Search for the cell housing the specified text and yield its (x, y) center coordinate. 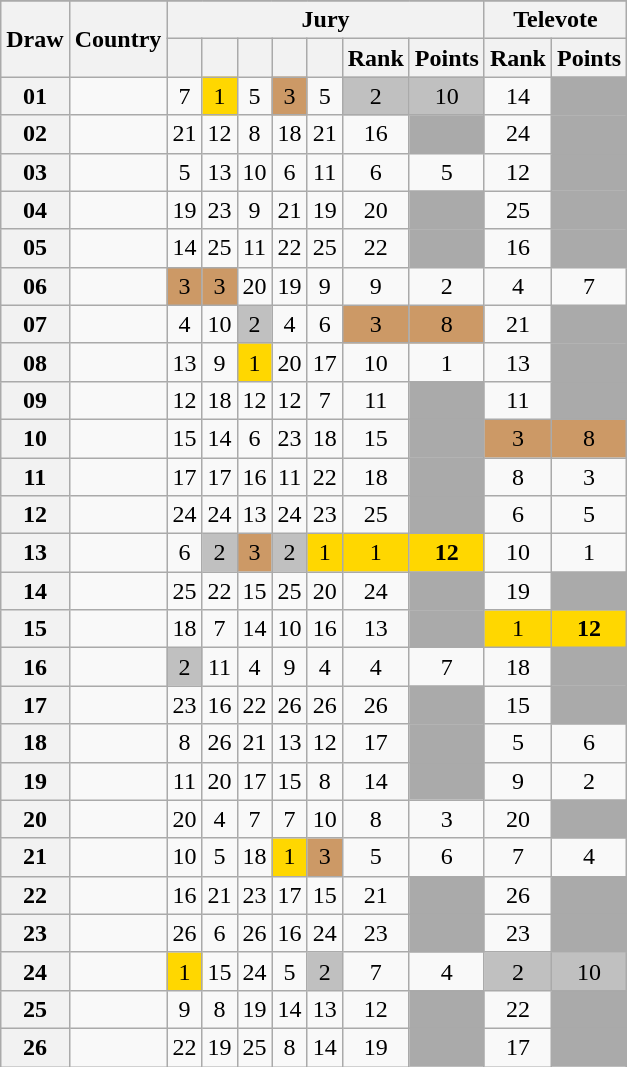
09 (35, 400)
Jury (326, 20)
08 (35, 362)
02 (35, 134)
Draw (35, 39)
07 (35, 324)
04 (35, 210)
06 (35, 286)
01 (35, 96)
Country (118, 39)
Televote (555, 20)
03 (35, 172)
05 (35, 248)
